Detect which cell encompasses the target text, then output its [x, y] center coordinate. 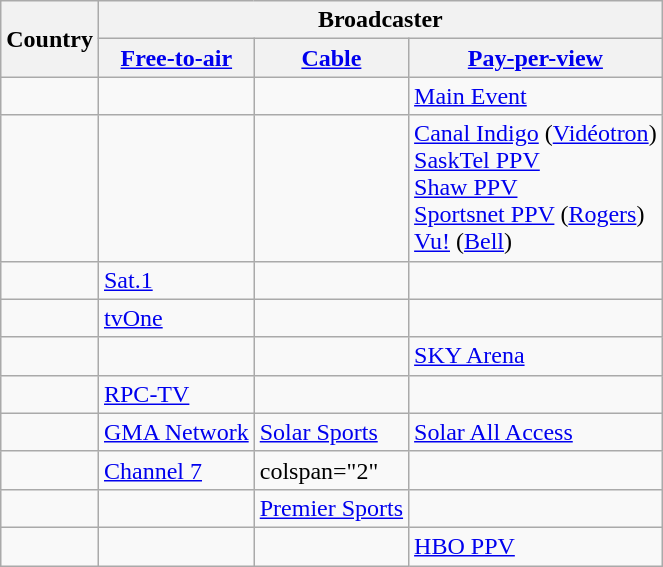
Broadcaster [380, 20]
Main Event [536, 96]
HBO PPV [536, 546]
RPC-TV [176, 394]
GMA Network [176, 432]
Cable [331, 58]
Solar Sports [331, 432]
colspan="2" [331, 470]
tvOne [176, 318]
Channel 7 [176, 470]
SKY Arena [536, 356]
Premier Sports [331, 508]
Canal Indigo (Vidéotron)SaskTel PPVShaw PPVSportsnet PPV (Rogers)Vu! (Bell) [536, 188]
Free-to-air [176, 58]
Country [50, 39]
Sat.1 [176, 280]
Solar All Access [536, 432]
Pay-per-view [536, 58]
